Search for the cell housing the specified text and yield its [x, y] center coordinate. 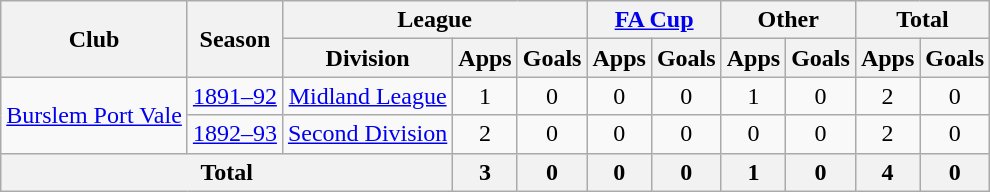
Season [234, 39]
FA Cup [654, 20]
Burslem Port Vale [94, 115]
3 [485, 172]
4 [887, 172]
Other [788, 20]
League [434, 20]
1892–93 [234, 134]
1891–92 [234, 96]
Second Division [367, 134]
Division [367, 58]
Midland League [367, 96]
Club [94, 39]
